Scan for the cell matching the given text and deliver its [X, Y] coordinate at center. 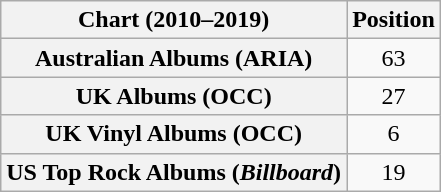
27 [394, 96]
US Top Rock Albums (Billboard) [174, 172]
Australian Albums (ARIA) [174, 58]
63 [394, 58]
6 [394, 134]
UK Vinyl Albums (OCC) [174, 134]
UK Albums (OCC) [174, 96]
19 [394, 172]
Chart (2010–2019) [174, 20]
Position [394, 20]
